Return [X, Y] of the center of cell containing provided text 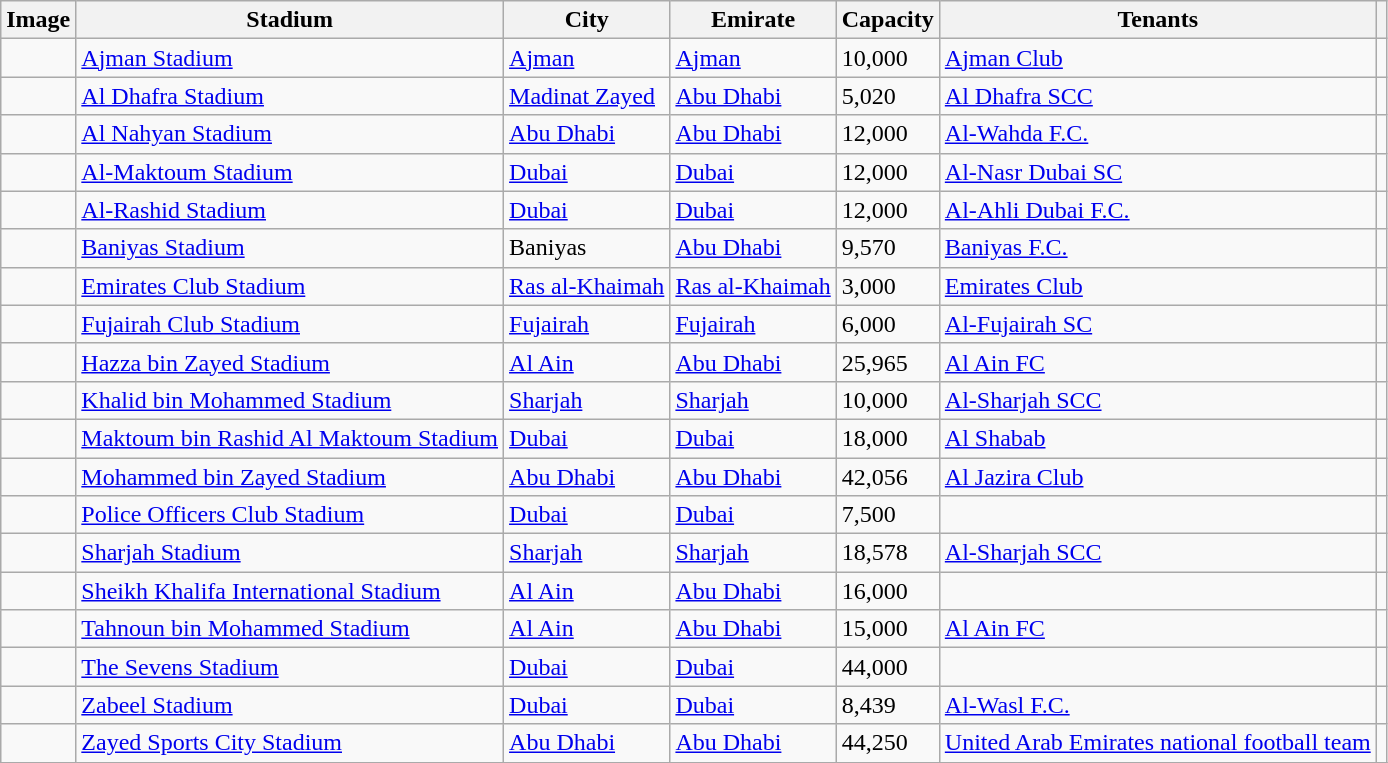
5,020 [888, 96]
18,578 [888, 553]
Al Nahyan Stadium [290, 134]
Al-Fujairah SC [1158, 324]
Hazza bin Zayed Stadium [290, 362]
9,570 [888, 248]
42,056 [888, 477]
Al-Wasl F.C. [1158, 705]
Al Jazira Club [1158, 477]
Al-Ahli Dubai F.C. [1158, 210]
8,439 [888, 705]
United Arab Emirates national football team [1158, 743]
Mohammed bin Zayed Stadium [290, 477]
16,000 [888, 591]
Al Dhafra SCC [1158, 96]
Capacity [888, 20]
The Sevens Stadium [290, 667]
44,000 [888, 667]
Ajman Club [1158, 58]
7,500 [888, 515]
Emirates Club Stadium [290, 286]
Sheikh Khalifa International Stadium [290, 591]
Al-Nasr Dubai SC [1158, 172]
Sharjah Stadium [290, 553]
Al Shabab [1158, 438]
Zayed Sports City Stadium [290, 743]
Fujairah Club Stadium [290, 324]
Maktoum bin Rashid Al Maktoum Stadium [290, 438]
Tahnoun bin Mohammed Stadium [290, 629]
Al-Wahda F.C. [1158, 134]
Khalid bin Mohammed Stadium [290, 400]
Stadium [290, 20]
Baniyas F.C. [1158, 248]
6,000 [888, 324]
Image [38, 20]
Madinat Zayed [587, 96]
25,965 [888, 362]
Ajman Stadium [290, 58]
Al-Maktoum Stadium [290, 172]
15,000 [888, 629]
Tenants [1158, 20]
Emirate [753, 20]
Al Dhafra Stadium [290, 96]
Al-Rashid Stadium [290, 210]
44,250 [888, 743]
Zabeel Stadium [290, 705]
Baniyas [587, 248]
3,000 [888, 286]
City [587, 20]
Baniyas Stadium [290, 248]
Police Officers Club Stadium [290, 515]
Emirates Club [1158, 286]
18,000 [888, 438]
